Return the (X, Y) coordinate for the center point of the cell that contains the specified text.  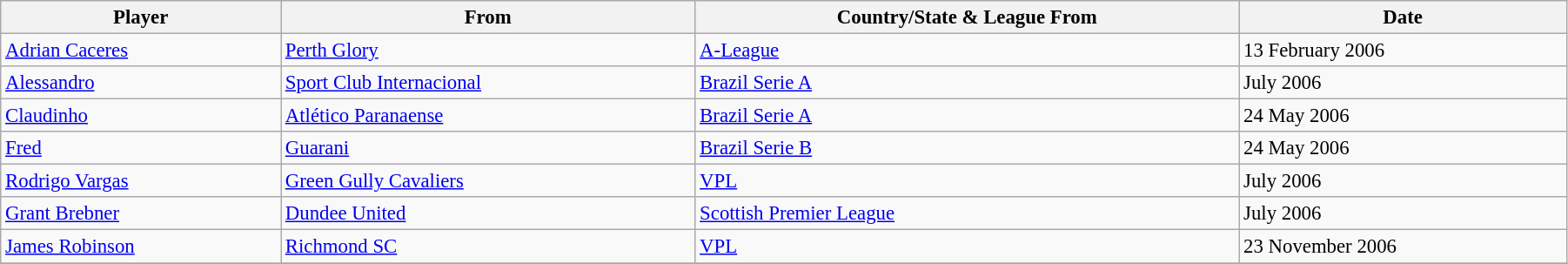
Sport Club Internacional (488, 83)
Date (1403, 17)
Player (141, 17)
A-League (968, 51)
Adrian Caceres (141, 51)
Claudinho (141, 116)
Richmond SC (488, 247)
James Robinson (141, 247)
Atlético Paranaense (488, 116)
Rodrigo Vargas (141, 181)
Scottish Premier League (968, 213)
Brazil Serie B (968, 148)
Country/State & League From (968, 17)
Dundee United (488, 213)
Green Gully Cavaliers (488, 181)
From (488, 17)
Grant Brebner (141, 213)
Alessandro (141, 83)
13 February 2006 (1403, 51)
23 November 2006 (1403, 247)
Perth Glory (488, 51)
Fred (141, 148)
Guarani (488, 148)
